Return (x, y) of the center of cell containing provided text 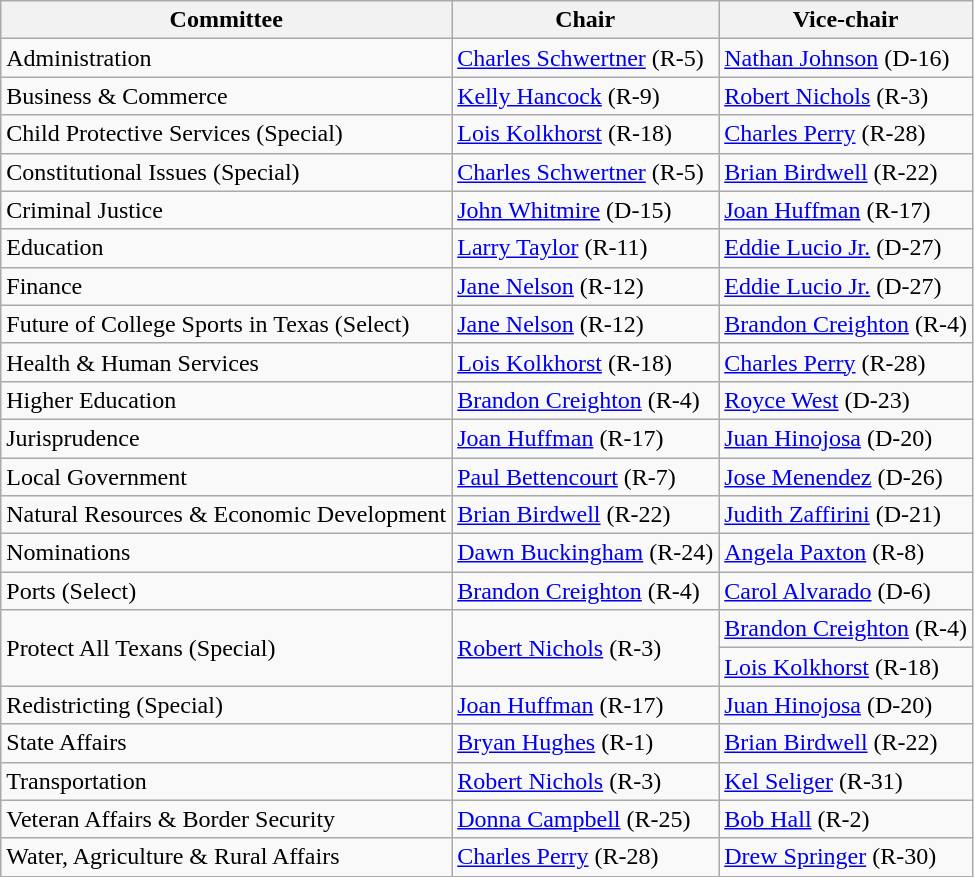
Constitutional Issues (Special) (226, 172)
Future of College Sports in Texas (Select) (226, 324)
Natural Resources & Economic Development (226, 515)
Jurisprudence (226, 438)
Drew Springer (R-30) (846, 857)
Protect All Texans (Special) (226, 648)
Carol Alvarado (D-6) (846, 591)
Administration (226, 58)
Chair (586, 20)
State Affairs (226, 743)
Nominations (226, 553)
Business & Commerce (226, 96)
Nathan Johnson (D-16) (846, 58)
Vice-chair (846, 20)
Dawn Buckingham (R-24) (586, 553)
Angela Paxton (R-8) (846, 553)
Education (226, 248)
Water, Agriculture & Rural Affairs (226, 857)
Committee (226, 20)
Child Protective Services (Special) (226, 134)
Ports (Select) (226, 591)
Kelly Hancock (R-9) (586, 96)
Larry Taylor (R-11) (586, 248)
John Whitmire (D-15) (586, 210)
Redistricting (Special) (226, 705)
Local Government (226, 477)
Bob Hall (R-2) (846, 819)
Donna Campbell (R-25) (586, 819)
Higher Education (226, 400)
Kel Seliger (R-31) (846, 781)
Jose Menendez (D-26) (846, 477)
Health & Human Services (226, 362)
Judith Zaffirini (D-21) (846, 515)
Transportation (226, 781)
Finance (226, 286)
Paul Bettencourt (R-7) (586, 477)
Bryan Hughes (R-1) (586, 743)
Royce West (D-23) (846, 400)
Veteran Affairs & Border Security (226, 819)
Criminal Justice (226, 210)
